Scan for the cell matching the given text and deliver its [x, y] coordinate at center. 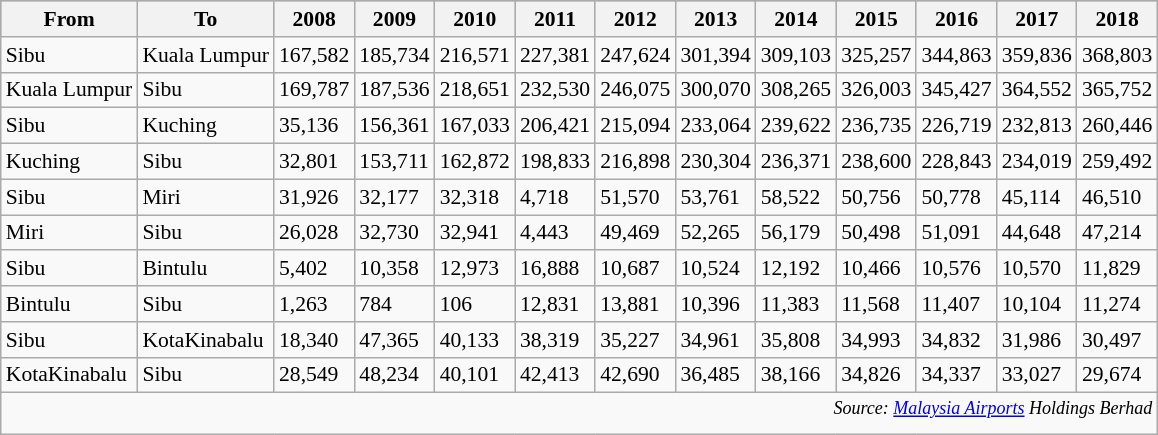
10,396 [715, 304]
16,888 [555, 269]
364,552 [1037, 90]
236,735 [876, 126]
29,674 [1117, 375]
47,214 [1117, 233]
10,358 [394, 269]
106 [475, 304]
2015 [876, 19]
40,101 [475, 375]
2009 [394, 19]
4,443 [555, 233]
344,863 [956, 55]
12,192 [796, 269]
11,274 [1117, 304]
10,687 [635, 269]
368,803 [1117, 55]
31,986 [1037, 340]
206,421 [555, 126]
35,136 [314, 126]
226,719 [956, 126]
12,973 [475, 269]
34,993 [876, 340]
2014 [796, 19]
11,568 [876, 304]
167,582 [314, 55]
31,926 [314, 197]
2012 [635, 19]
42,690 [635, 375]
12,831 [555, 304]
46,510 [1117, 197]
32,177 [394, 197]
365,752 [1117, 90]
10,570 [1037, 269]
11,407 [956, 304]
To [206, 19]
34,832 [956, 340]
153,711 [394, 162]
232,813 [1037, 126]
259,492 [1117, 162]
58,522 [796, 197]
32,801 [314, 162]
2016 [956, 19]
325,257 [876, 55]
42,413 [555, 375]
167,033 [475, 126]
2013 [715, 19]
40,133 [475, 340]
169,787 [314, 90]
228,843 [956, 162]
2008 [314, 19]
45,114 [1037, 197]
44,648 [1037, 233]
234,019 [1037, 162]
50,756 [876, 197]
51,570 [635, 197]
4,718 [555, 197]
198,833 [555, 162]
239,622 [796, 126]
50,778 [956, 197]
215,094 [635, 126]
49,469 [635, 233]
247,624 [635, 55]
227,381 [555, 55]
Source: Malaysia Airports Holdings Berhad [579, 414]
216,898 [635, 162]
10,576 [956, 269]
13,881 [635, 304]
34,337 [956, 375]
38,319 [555, 340]
11,829 [1117, 269]
48,234 [394, 375]
1,263 [314, 304]
2011 [555, 19]
185,734 [394, 55]
300,070 [715, 90]
32,318 [475, 197]
35,808 [796, 340]
50,498 [876, 233]
18,340 [314, 340]
10,466 [876, 269]
2018 [1117, 19]
232,530 [555, 90]
216,571 [475, 55]
233,064 [715, 126]
230,304 [715, 162]
28,549 [314, 375]
326,003 [876, 90]
236,371 [796, 162]
34,961 [715, 340]
30,497 [1117, 340]
11,383 [796, 304]
2017 [1037, 19]
187,536 [394, 90]
52,265 [715, 233]
162,872 [475, 162]
36,485 [715, 375]
246,075 [635, 90]
301,394 [715, 55]
156,361 [394, 126]
5,402 [314, 269]
34,826 [876, 375]
47,365 [394, 340]
32,730 [394, 233]
56,179 [796, 233]
38,166 [796, 375]
10,104 [1037, 304]
345,427 [956, 90]
33,027 [1037, 375]
10,524 [715, 269]
359,836 [1037, 55]
309,103 [796, 55]
53,761 [715, 197]
51,091 [956, 233]
784 [394, 304]
From [70, 19]
308,265 [796, 90]
26,028 [314, 233]
238,600 [876, 162]
32,941 [475, 233]
35,227 [635, 340]
218,651 [475, 90]
2010 [475, 19]
260,446 [1117, 126]
